Return (x, y) of the center of cell containing provided text 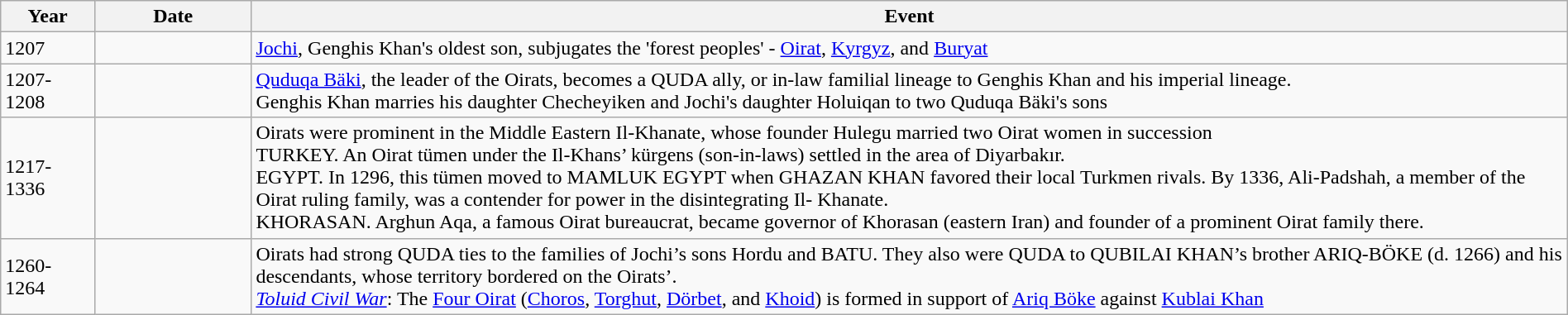
1207-1208 (48, 91)
1207 (48, 48)
1260-1264 (48, 276)
1217-1336 (48, 178)
Year (48, 17)
Jochi, Genghis Khan's oldest son, subjugates the 'forest peoples' - Oirat, Kyrgyz, and Buryat (910, 48)
Date (172, 17)
Event (910, 17)
